Pinpoint the cell where the given text exists, returning its (x, y) midpoint coordinate. 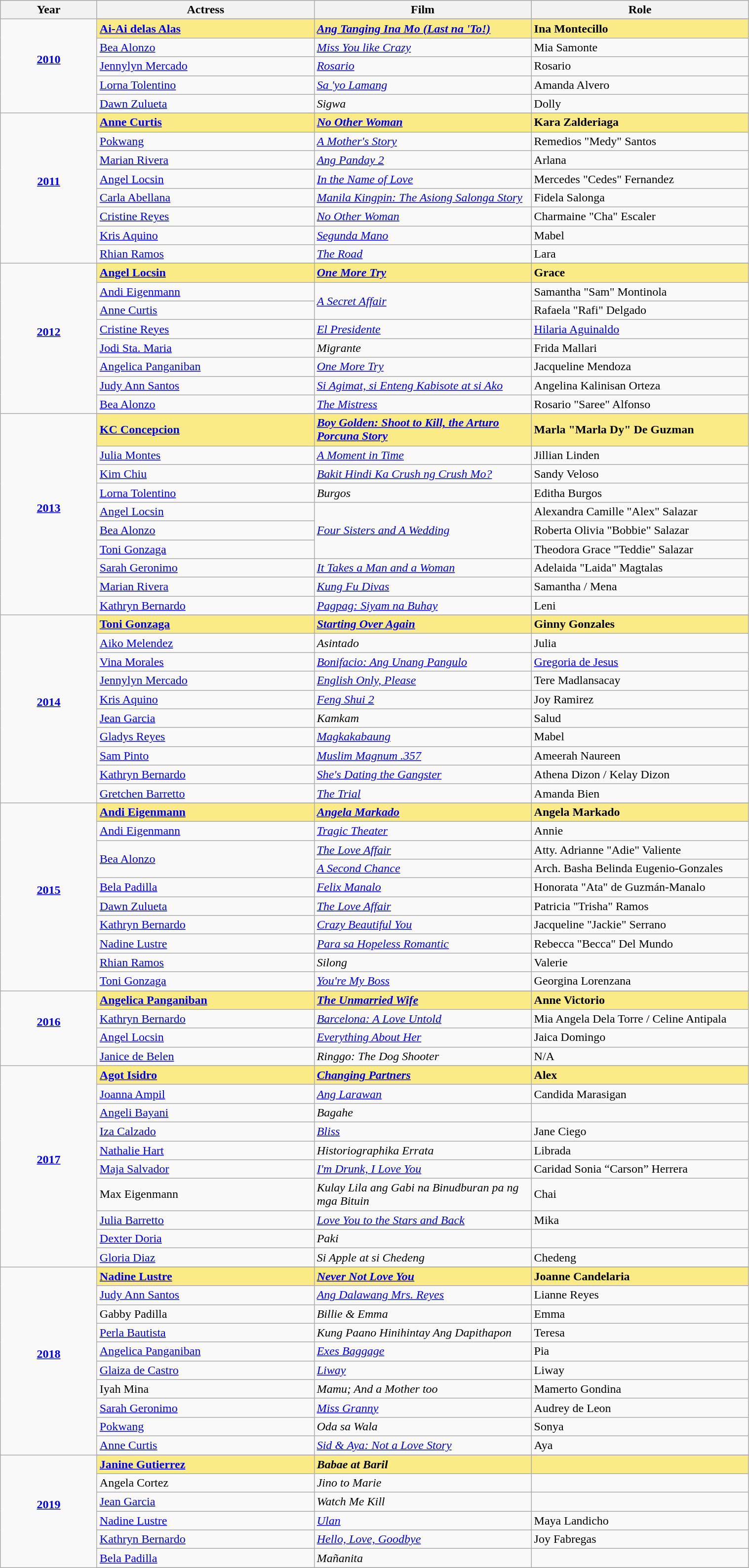
Babae at Baril (423, 1464)
Kim Chiu (205, 474)
Rebecca "Becca" Del Mundo (640, 944)
Billie & Emma (423, 1314)
Four Sisters and A Wedding (423, 530)
Manila Kingpin: The Asiong Salonga Story (423, 197)
Maja Salvador (205, 1169)
Mia Angela Dela Torre / Celine Antipala (640, 1019)
2011 (49, 188)
Dolly (640, 104)
Librada (640, 1150)
Ang Larawan (423, 1094)
Fidela Salonga (640, 197)
Leni (640, 606)
Bakit Hindi Ka Crush ng Crush Mo? (423, 474)
2014 (49, 709)
Gregoria de Jesus (640, 662)
Bonifacio: Ang Unang Pangulo (423, 662)
Janine Gutierrez (205, 1464)
Pia (640, 1351)
In the Name of Love (423, 179)
Samantha "Sam" Montinola (640, 292)
It Takes a Man and a Woman (423, 568)
Rosario "Saree" Alfonso (640, 404)
Carla Abellana (205, 197)
Bliss (423, 1131)
Editha Burgos (640, 493)
Gretchen Barretto (205, 793)
Nathalie Hart (205, 1150)
Ang Panday 2 (423, 160)
Felix Manalo (423, 887)
Patricia "Trisha" Ramos (640, 906)
Si Apple at si Chedeng (423, 1258)
Vina Morales (205, 662)
Ai-Ai delas Alas (205, 29)
Chedeng (640, 1258)
Miss Granny (423, 1408)
Ameerah Naureen (640, 756)
Charmaine "Cha" Escaler (640, 216)
Boy Golden: Shoot to Kill, the Arturo Porcuna Story (423, 429)
Asintado (423, 643)
Kung Paano Hinihintay Ang Dapithapon (423, 1333)
English Only, Please (423, 681)
Jacqueline "Jackie" Serrano (640, 925)
Arch. Basha Belinda Eugenio-Gonzales (640, 869)
2018 (49, 1361)
Janice de Belen (205, 1056)
2019 (49, 1511)
Emma (640, 1314)
Angelina Kalinisan Orteza (640, 385)
Glaiza de Castro (205, 1370)
Actress (205, 10)
Rafaela "Rafi" Delgado (640, 310)
Ringgo: The Dog Shooter (423, 1056)
Arlana (640, 160)
Aya (640, 1445)
Athena Dizon / Kelay Dizon (640, 774)
Roberta Olivia "Bobbie" Salazar (640, 530)
Hello, Love, Goodbye (423, 1539)
Joy Ramirez (640, 699)
Barcelona: A Love Untold (423, 1019)
A Second Chance (423, 869)
Iyah Mina (205, 1389)
Teresa (640, 1333)
Max Eigenmann (205, 1194)
Miss You like Crazy (423, 47)
2013 (49, 514)
The Unmarried Wife (423, 1000)
Starting Over Again (423, 624)
Honorata "Ata" de Guzmán-Manalo (640, 887)
Valerie (640, 962)
Remedios "Medy" Santos (640, 141)
Joanna Ampil (205, 1094)
Caridad Sonia “Carson” Herrera (640, 1169)
Kulay Lila ang Gabi na Binudburan pa ng mga Bituin (423, 1194)
Atty. Adrianne "Adie" Valiente (640, 849)
She's Dating the Gangster (423, 774)
Alex (640, 1075)
Silong (423, 962)
Julia Montes (205, 455)
Joy Fabregas (640, 1539)
Salud (640, 718)
Samantha / Mena (640, 587)
Mika (640, 1220)
Jodi Sta. Maria (205, 348)
You're My Boss (423, 981)
Ulan (423, 1521)
Amanda Bien (640, 793)
Joanne Candelaria (640, 1276)
Angeli Bayani (205, 1112)
Gloria Diaz (205, 1258)
2015 (49, 896)
Burgos (423, 493)
Jane Ciego (640, 1131)
Kara Zalderiaga (640, 122)
Sandy Veloso (640, 474)
Gabby Padilla (205, 1314)
KC Concepcion (205, 429)
Adelaida "Laida" Magtalas (640, 568)
The Trial (423, 793)
Kung Fu Divas (423, 587)
Annie (640, 831)
Lara (640, 254)
Sa 'yo Lamang (423, 85)
Segunda Mano (423, 235)
Iza Calzado (205, 1131)
Role (640, 10)
A Moment in Time (423, 455)
Mercedes "Cedes" Fernandez (640, 179)
Feng Shui 2 (423, 699)
Changing Partners (423, 1075)
2012 (49, 339)
Love You to the Stars and Back (423, 1220)
Sid & Aya: Not a Love Story (423, 1445)
Kamkam (423, 718)
Historiographika Errata (423, 1150)
Lianne Reyes (640, 1295)
Agot Isidro (205, 1075)
Theodora Grace "Teddie" Salazar (640, 549)
Ang Dalawang Mrs. Reyes (423, 1295)
Exes Baggage (423, 1351)
A Secret Affair (423, 301)
I'm Drunk, I Love You (423, 1169)
Julia Barretto (205, 1220)
Sigwa (423, 104)
2010 (49, 66)
The Road (423, 254)
Migrante (423, 348)
Sonya (640, 1426)
Jillian Linden (640, 455)
Candida Marasigan (640, 1094)
Dexter Doria (205, 1239)
Ang Tanging Ina Mo (Last na 'To!) (423, 29)
Grace (640, 273)
Anne Victorio (640, 1000)
Mamu; And a Mother too (423, 1389)
Perla Bautista (205, 1333)
Ginny Gonzales (640, 624)
Angela Cortez (205, 1483)
2016 (49, 1028)
Si Agimat, si Enteng Kabisote at si Ako (423, 385)
Aiko Melendez (205, 643)
Everything About Her (423, 1037)
A Mother's Story (423, 141)
Para sa Hopeless Romantic (423, 944)
Muslim Magnum .357 (423, 756)
Marla "Marla Dy" De Guzman (640, 429)
Georgina Lorenzana (640, 981)
Hilaria Aguinaldo (640, 329)
Mamerto Gondina (640, 1389)
Mañanita (423, 1558)
The Mistress (423, 404)
Ina Montecillo (640, 29)
Audrey de Leon (640, 1408)
Frida Mallari (640, 348)
Mia Samonte (640, 47)
Paki (423, 1239)
Watch Me Kill (423, 1502)
Gladys Reyes (205, 737)
Jino to Marie (423, 1483)
Magkakabaung (423, 737)
Crazy Beautiful You (423, 925)
Jacqueline Mendoza (640, 367)
Julia (640, 643)
Oda sa Wala (423, 1426)
Year (49, 10)
Alexandra Camille "Alex" Salazar (640, 511)
Tere Madlansacay (640, 681)
Amanda Alvero (640, 85)
Film (423, 10)
Never Not Love You (423, 1276)
Sam Pinto (205, 756)
N/A (640, 1056)
Jaica Domingo (640, 1037)
Maya Landicho (640, 1521)
Bagahe (423, 1112)
Pagpag: Siyam na Buhay (423, 606)
Tragic Theater (423, 831)
El Presidente (423, 329)
Chai (640, 1194)
2017 (49, 1166)
